Identify which cell holds the provided text, then report its [X, Y] central coordinate. 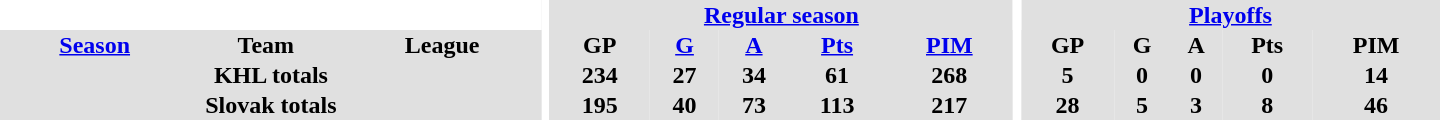
34 [754, 75]
234 [600, 75]
61 [838, 75]
28 [1068, 105]
217 [949, 105]
40 [684, 105]
3 [1196, 105]
8 [1267, 105]
Team [266, 45]
113 [838, 105]
Season [94, 45]
Playoffs [1230, 15]
League [442, 45]
Regular season [782, 15]
195 [600, 105]
268 [949, 75]
73 [754, 105]
14 [1376, 75]
KHL totals [271, 75]
46 [1376, 105]
Slovak totals [271, 105]
27 [684, 75]
